Find where the given text appears and provide that cell's center as (X, Y) coordinate. 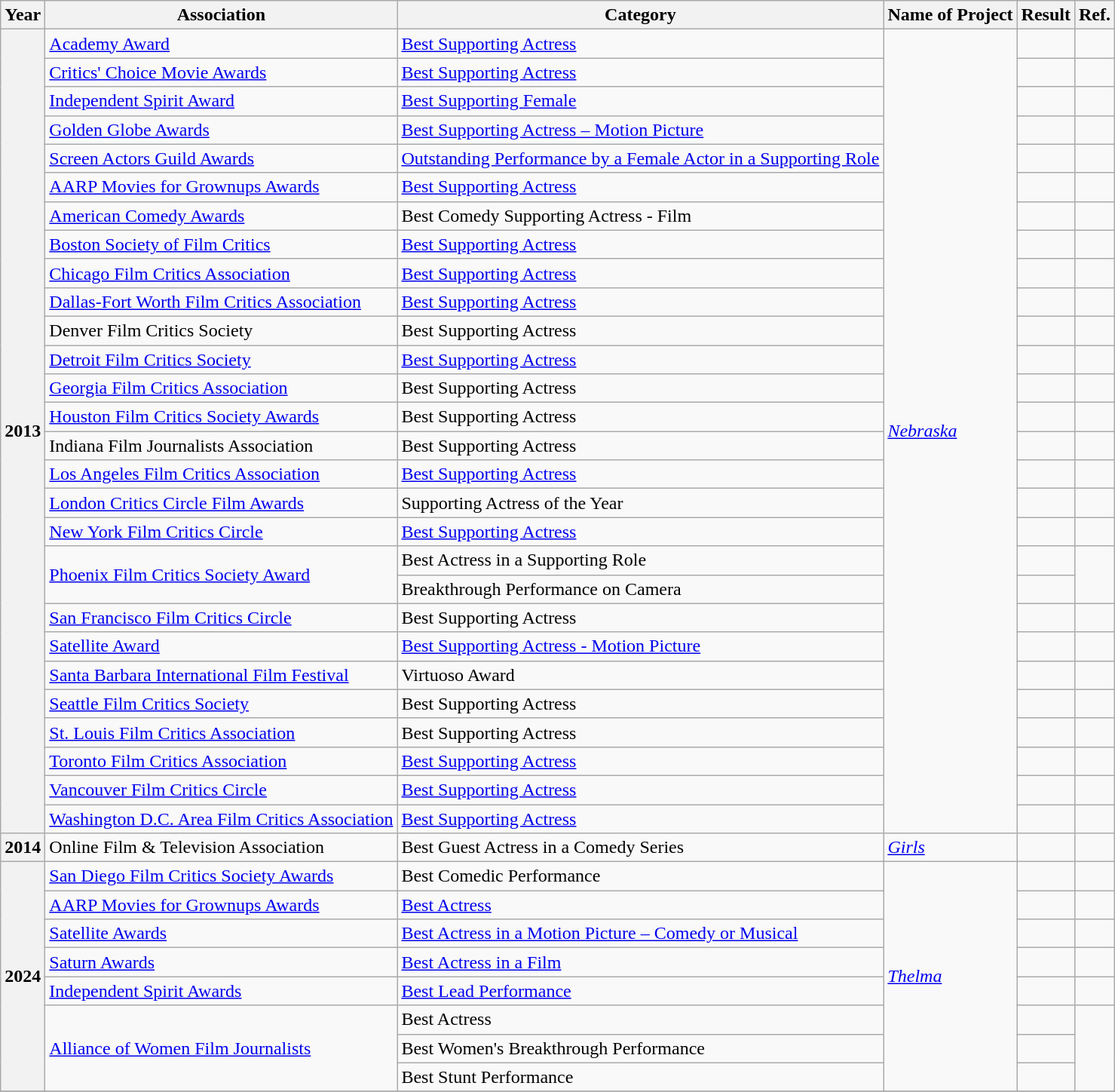
Girls (950, 848)
Association (222, 15)
Independent Spirit Awards (222, 991)
Supporting Actress of the Year (641, 503)
Thelma (950, 977)
Denver Film Critics Society (222, 330)
Georgia Film Critics Association (222, 388)
Result (1046, 15)
New York Film Critics Circle (222, 532)
San Francisco Film Critics Circle (222, 618)
Category (641, 15)
Dallas-Fort Worth Film Critics Association (222, 302)
Screen Actors Guild Awards (222, 158)
Washington D.C. Area Film Critics Association (222, 818)
St. Louis Film Critics Association (222, 732)
Santa Barbara International Film Festival (222, 675)
Best Actress in a Film (641, 962)
Academy Award (222, 44)
Detroit Film Critics Society (222, 360)
Saturn Awards (222, 962)
Best Guest Actress in a Comedy Series (641, 848)
Vancouver Film Critics Circle (222, 790)
Best Supporting Actress - Motion Picture (641, 646)
Best Actress in a Motion Picture – Comedy or Musical (641, 934)
Online Film & Television Association (222, 848)
Alliance of Women Film Journalists (222, 1048)
Name of Project (950, 15)
Golden Globe Awards (222, 130)
Year (23, 15)
Houston Film Critics Society Awards (222, 417)
Best Supporting Female (641, 101)
Phoenix Film Critics Society Award (222, 575)
Best Comedic Performance (641, 876)
Best Lead Performance (641, 991)
London Critics Circle Film Awards (222, 503)
Breakthrough Performance on Camera (641, 589)
Ref. (1095, 15)
Toronto Film Critics Association (222, 761)
Best Supporting Actress – Motion Picture (641, 130)
Independent Spirit Award (222, 101)
Indiana Film Journalists Association (222, 446)
Chicago Film Critics Association (222, 273)
Virtuoso Award (641, 675)
Best Women's Breakthrough Performance (641, 1048)
2024 (23, 977)
Outstanding Performance by a Female Actor in a Supporting Role (641, 158)
Best Actress in a Supporting Role (641, 560)
2013 (23, 431)
Best Stunt Performance (641, 1077)
Critics' Choice Movie Awards (222, 72)
Seattle Film Critics Society (222, 704)
Nebraska (950, 431)
Los Angeles Film Critics Association (222, 474)
American Comedy Awards (222, 216)
Best Comedy Supporting Actress - Film (641, 216)
2014 (23, 848)
Boston Society of Film Critics (222, 244)
Satellite Award (222, 646)
San Diego Film Critics Society Awards (222, 876)
Satellite Awards (222, 934)
